Find where the given text appears and provide that cell's center as [x, y] coordinate. 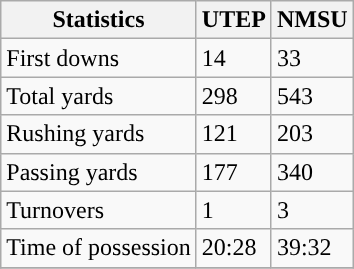
121 [234, 134]
UTEP [234, 20]
NMSU [312, 20]
20:28 [234, 248]
Time of possession [99, 248]
First downs [99, 58]
1 [234, 210]
177 [234, 172]
543 [312, 96]
203 [312, 134]
Rushing yards [99, 134]
33 [312, 58]
14 [234, 58]
Statistics [99, 20]
340 [312, 172]
Passing yards [99, 172]
39:32 [312, 248]
Turnovers [99, 210]
298 [234, 96]
Total yards [99, 96]
3 [312, 210]
